Find where the given text appears and provide that cell's center as [x, y] coordinate. 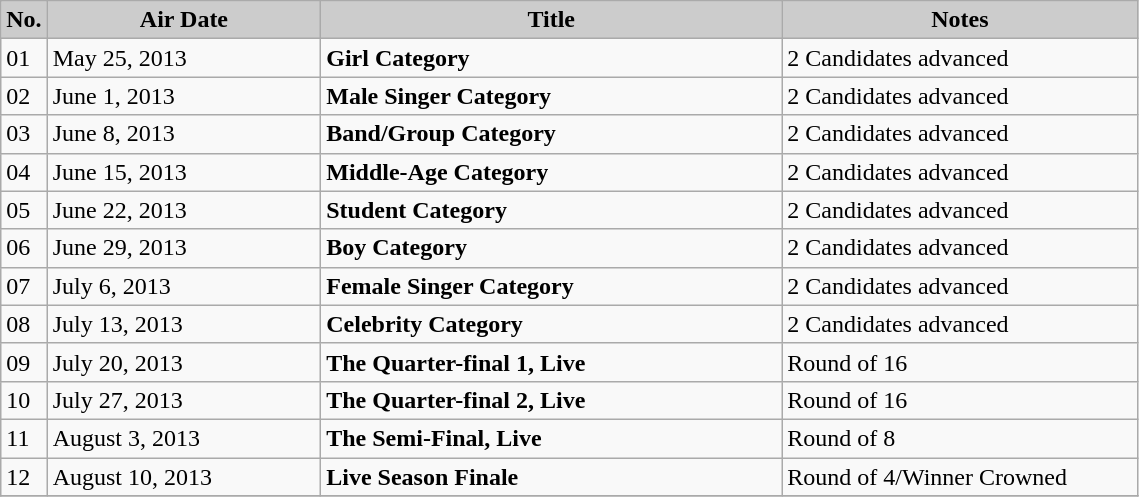
June 22, 2013 [184, 210]
Live Season Finale [552, 477]
Student Category [552, 210]
08 [24, 324]
Band/Group Category [552, 134]
June 15, 2013 [184, 172]
06 [24, 248]
04 [24, 172]
Male Singer Category [552, 96]
No. [24, 20]
Air Date [184, 20]
03 [24, 134]
Round of 8 [960, 438]
Celebrity Category [552, 324]
11 [24, 438]
05 [24, 210]
Middle-Age Category [552, 172]
10 [24, 400]
The Quarter-final 2, Live [552, 400]
Round of 4/Winner Crowned [960, 477]
02 [24, 96]
The Semi-Final, Live [552, 438]
12 [24, 477]
Girl Category [552, 58]
June 29, 2013 [184, 248]
July 13, 2013 [184, 324]
August 10, 2013 [184, 477]
July 6, 2013 [184, 286]
Title [552, 20]
Notes [960, 20]
09 [24, 362]
August 3, 2013 [184, 438]
May 25, 2013 [184, 58]
Female Singer Category [552, 286]
01 [24, 58]
July 27, 2013 [184, 400]
July 20, 2013 [184, 362]
June 8, 2013 [184, 134]
07 [24, 286]
The Quarter-final 1, Live [552, 362]
June 1, 2013 [184, 96]
Boy Category [552, 248]
